Return the (X, Y) coordinate for the center point of the cell that contains the specified text.  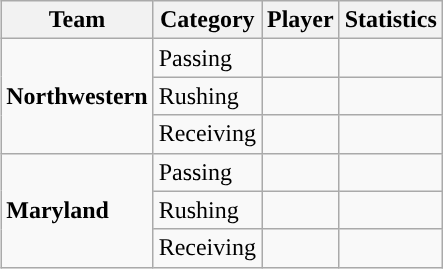
Player (301, 20)
Category (207, 20)
Statistics (390, 20)
Maryland (77, 210)
Team (77, 20)
Northwestern (77, 96)
